Detect which cell encompasses the target text, then output its (x, y) center coordinate. 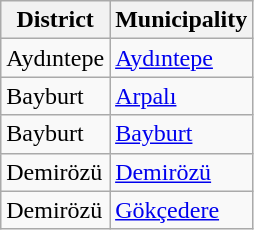
Arpalı (182, 96)
Municipality (182, 20)
Gökçedere (182, 210)
District (56, 20)
